Identify which cell holds the provided text, then report its [X, Y] central coordinate. 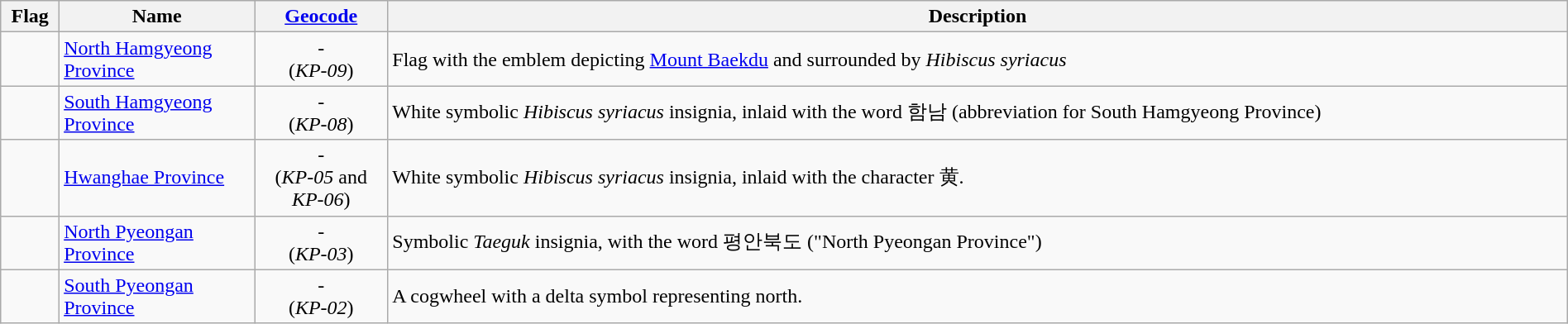
-(KP-09) [321, 60]
Flag [30, 17]
Hwanghae Province [157, 178]
North Pyeongan Province [157, 243]
Description [978, 17]
-(KP-08) [321, 112]
Geocode [321, 17]
White symbolic Hibiscus syriacus insignia, inlaid with the character 黄. [978, 178]
Flag with the emblem depicting Mount Baekdu and surrounded by Hibiscus syriacus [978, 60]
-(KP-03) [321, 243]
-(KP-05 and KP-06) [321, 178]
A cogwheel with a delta symbol representing north. [978, 296]
White symbolic Hibiscus syriacus insignia, inlaid with the word 함남 (abbreviation for South Hamgyeong Province) [978, 112]
-(KP-02) [321, 296]
Name [157, 17]
South Pyeongan Province [157, 296]
Symbolic Taeguk insignia, with the word 평안북도 ("North Pyeongan Province") [978, 243]
North Hamgyeong Province [157, 60]
South Hamgyeong Province [157, 112]
